Return (X, Y) of the center of cell containing provided text 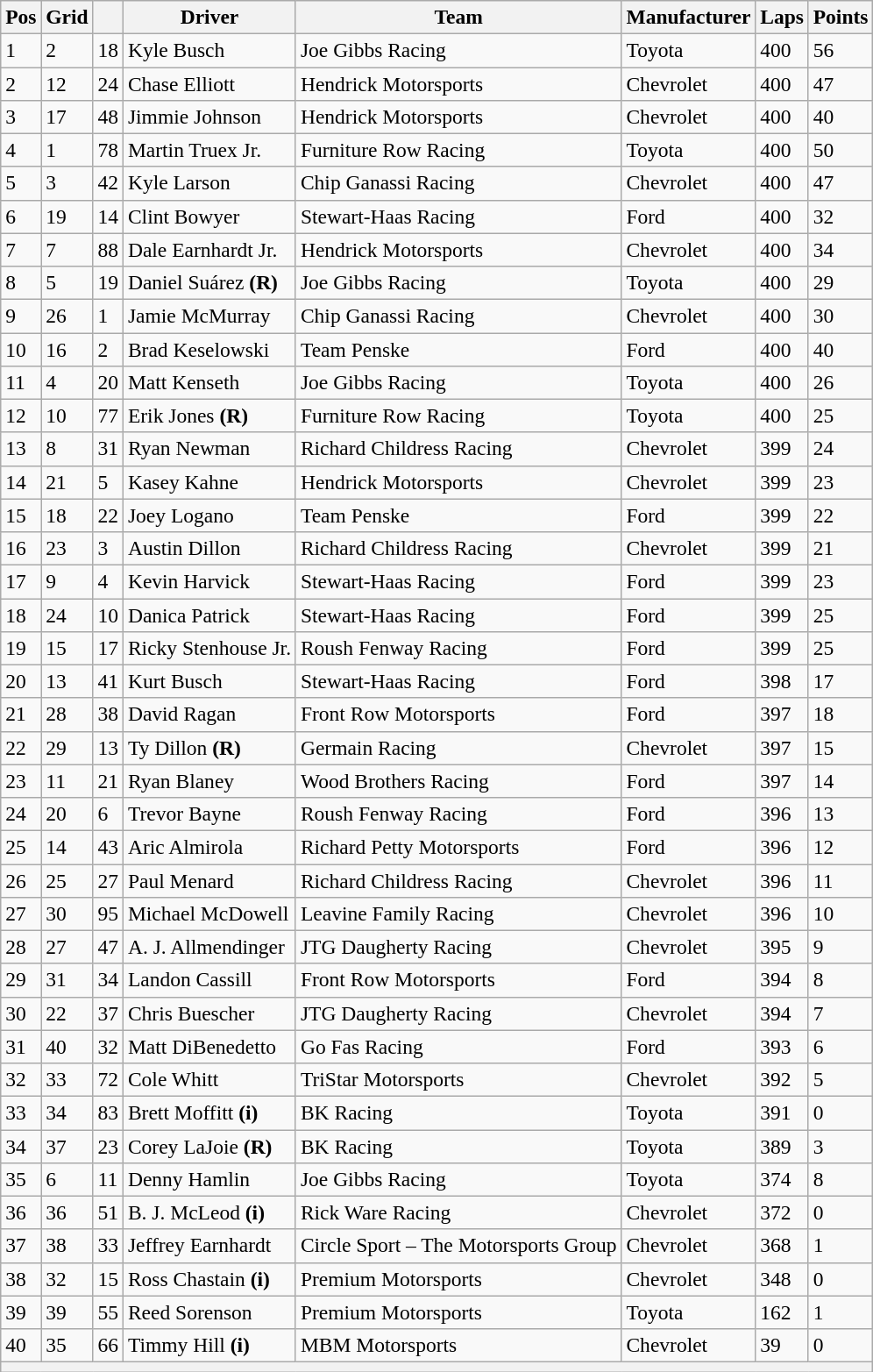
Wood Brothers Racing (458, 781)
88 (108, 250)
Denny Hamlin (209, 1179)
Kasey Kahne (209, 482)
Kevin Harvick (209, 581)
78 (108, 150)
Jimmie Johnson (209, 117)
Ryan Newman (209, 449)
Richard Petty Motorsports (458, 847)
Germain Racing (458, 748)
395 (782, 947)
43 (108, 847)
TriStar Motorsports (458, 1079)
389 (782, 1146)
Reed Sorenson (209, 1312)
Erik Jones (R) (209, 416)
Kurt Busch (209, 681)
Dale Earnhardt Jr. (209, 250)
41 (108, 681)
MBM Motorsports (458, 1345)
Chase Elliott (209, 83)
Martin Truex Jr. (209, 150)
162 (782, 1312)
Timmy Hill (i) (209, 1345)
Kyle Larson (209, 183)
Leavine Family Racing (458, 913)
Trevor Bayne (209, 814)
391 (782, 1113)
56 (841, 50)
Driver (209, 17)
Joey Logano (209, 515)
Rick Ware Racing (458, 1212)
Brad Keselowski (209, 349)
Austin Dillon (209, 548)
Ryan Blaney (209, 781)
48 (108, 117)
368 (782, 1246)
Corey LaJoie (R) (209, 1146)
Danica Patrick (209, 615)
51 (108, 1212)
Ross Chastain (i) (209, 1279)
Aric Almirola (209, 847)
Laps (782, 17)
Landon Cassill (209, 980)
42 (108, 183)
55 (108, 1312)
Circle Sport – The Motorsports Group (458, 1246)
Grid (67, 17)
Ricky Stenhouse Jr. (209, 648)
Clint Bowyer (209, 217)
95 (108, 913)
Cole Whitt (209, 1079)
Matt DiBenedetto (209, 1047)
Paul Menard (209, 880)
Daniel Suárez (R) (209, 282)
50 (841, 150)
Pos (21, 17)
393 (782, 1047)
Brett Moffitt (i) (209, 1113)
Jeffrey Earnhardt (209, 1246)
348 (782, 1279)
374 (782, 1179)
Manufacturer (689, 17)
398 (782, 681)
Chris Buescher (209, 1013)
Michael McDowell (209, 913)
A. J. Allmendinger (209, 947)
Matt Kenseth (209, 382)
Team (458, 17)
David Ragan (209, 714)
Jamie McMurray (209, 316)
77 (108, 416)
66 (108, 1345)
Go Fas Racing (458, 1047)
72 (108, 1079)
Points (841, 17)
B. J. McLeod (i) (209, 1212)
392 (782, 1079)
Ty Dillon (R) (209, 748)
Kyle Busch (209, 50)
372 (782, 1212)
83 (108, 1113)
